Provide the [X, Y] coordinate of the cell's center where the given text is located.  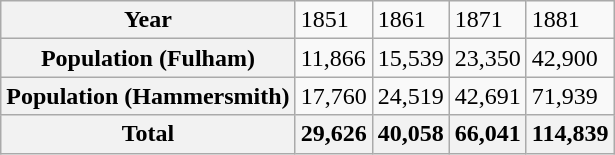
1851 [334, 20]
Total [148, 134]
11,866 [334, 58]
17,760 [334, 96]
42,900 [570, 58]
Year [148, 20]
71,939 [570, 96]
Population (Hammersmith) [148, 96]
23,350 [488, 58]
40,058 [410, 134]
15,539 [410, 58]
1871 [488, 20]
Population (Fulham) [148, 58]
42,691 [488, 96]
1881 [570, 20]
114,839 [570, 134]
66,041 [488, 134]
29,626 [334, 134]
1861 [410, 20]
24,519 [410, 96]
